Output the (x, y) coordinate of the center of the cell containing the given text.  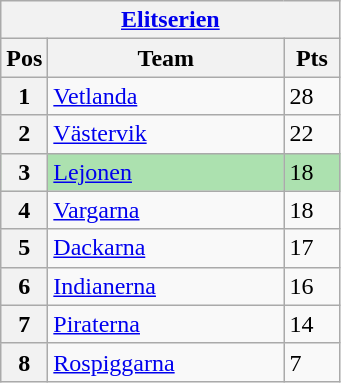
2 (24, 134)
Vargarna (166, 210)
Elitserien (170, 20)
Pts (312, 58)
4 (24, 210)
Team (166, 58)
Rospiggarna (166, 362)
6 (24, 286)
Pos (24, 58)
5 (24, 248)
Lejonen (166, 172)
Vetlanda (166, 96)
17 (312, 248)
14 (312, 324)
Västervik (166, 134)
28 (312, 96)
Indianerna (166, 286)
3 (24, 172)
Dackarna (166, 248)
22 (312, 134)
1 (24, 96)
Piraterna (166, 324)
8 (24, 362)
16 (312, 286)
